Provide the (X, Y) coordinate of the cell's center where the given text is located.  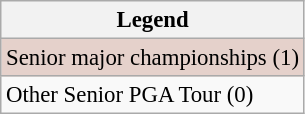
Legend (153, 20)
Other Senior PGA Tour (0) (153, 95)
Senior major championships (1) (153, 58)
